From the cell containing the given text, extract its center point as [x, y] coordinate. 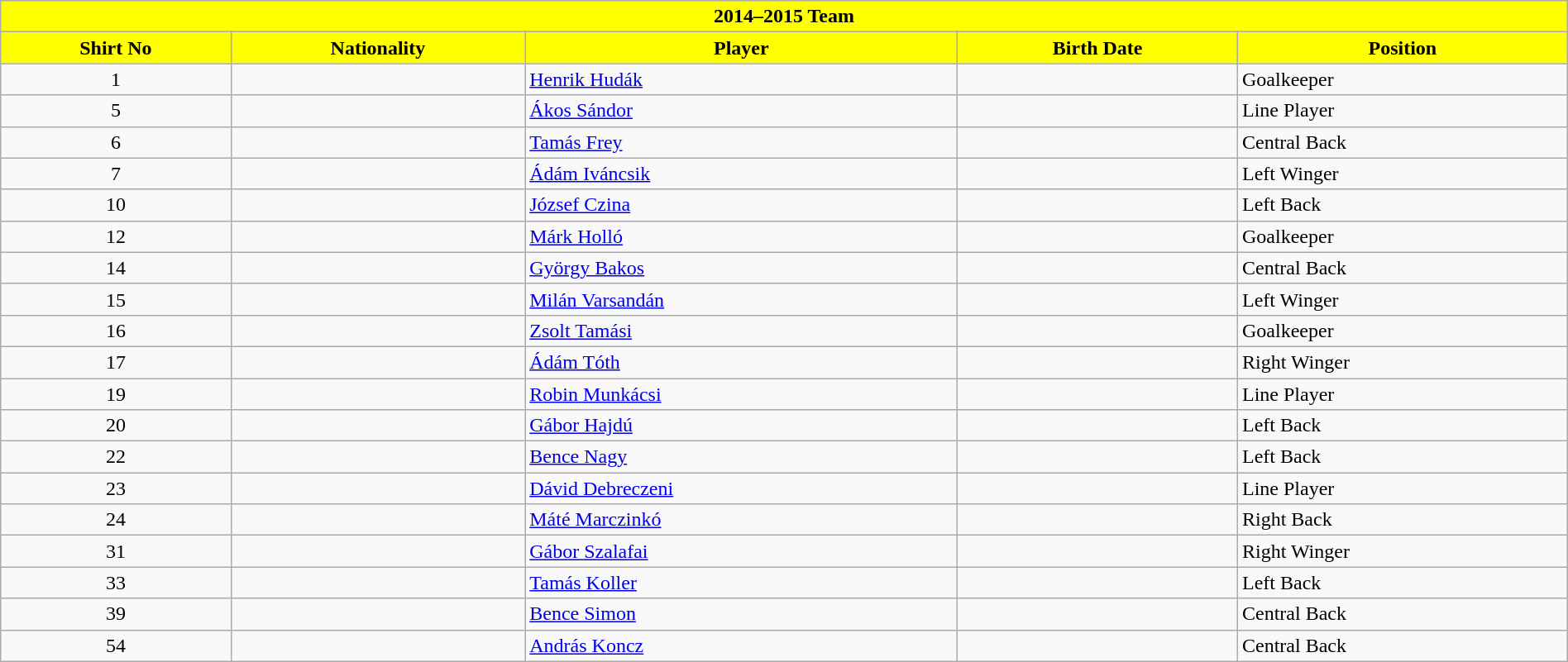
Robin Munkácsi [741, 394]
Bence Nagy [741, 457]
2014–2015 Team [784, 17]
Ádám Iváncsik [741, 174]
Ádám Tóth [741, 362]
17 [116, 362]
Zsolt Tamási [741, 331]
György Bakos [741, 268]
Milán Varsandán [741, 299]
Shirt No [116, 48]
31 [116, 551]
Player [741, 48]
Dávid Debreczeni [741, 488]
Ákos Sándor [741, 111]
24 [116, 520]
39 [116, 614]
16 [116, 331]
7 [116, 174]
Henrik Hudák [741, 79]
20 [116, 426]
Tamás Koller [741, 583]
Right Back [1403, 520]
Birth Date [1098, 48]
19 [116, 394]
Bence Simon [741, 614]
Márk Holló [741, 236]
14 [116, 268]
Gábor Hajdú [741, 426]
József Czina [741, 205]
Nationality [378, 48]
5 [116, 111]
1 [116, 79]
33 [116, 583]
15 [116, 299]
10 [116, 205]
22 [116, 457]
Máté Marczinkó [741, 520]
6 [116, 142]
12 [116, 236]
54 [116, 645]
23 [116, 488]
Tamás Frey [741, 142]
Gábor Szalafai [741, 551]
András Koncz [741, 645]
Position [1403, 48]
